Find where the given text appears and provide that cell's center as [X, Y] coordinate. 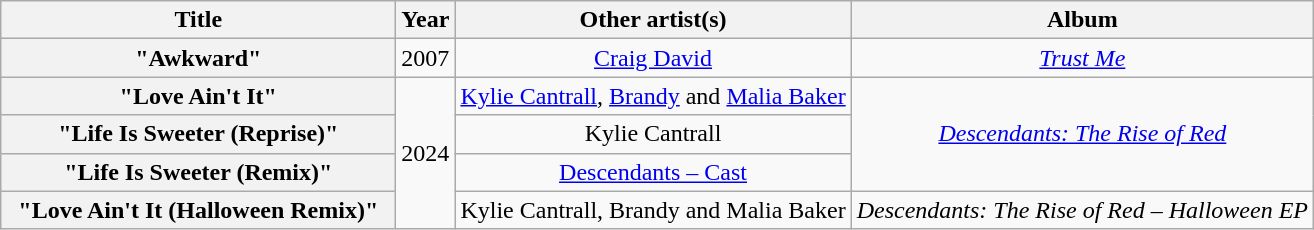
Descendants – Cast [653, 172]
"Life Is Sweeter (Remix)" [198, 172]
Title [198, 20]
Kylie Cantrall [653, 134]
Other artist(s) [653, 20]
Trust Me [1082, 58]
Descendants: The Rise of Red – Halloween EP [1082, 210]
Year [426, 20]
2007 [426, 58]
Album [1082, 20]
"Love Ain't It" [198, 96]
Descendants: The Rise of Red [1082, 134]
"Life Is Sweeter (Reprise)" [198, 134]
"Awkward" [198, 58]
"Love Ain't It (Halloween Remix)" [198, 210]
2024 [426, 153]
Craig David [653, 58]
